Find where the given text appears and provide that cell's center as (X, Y) coordinate. 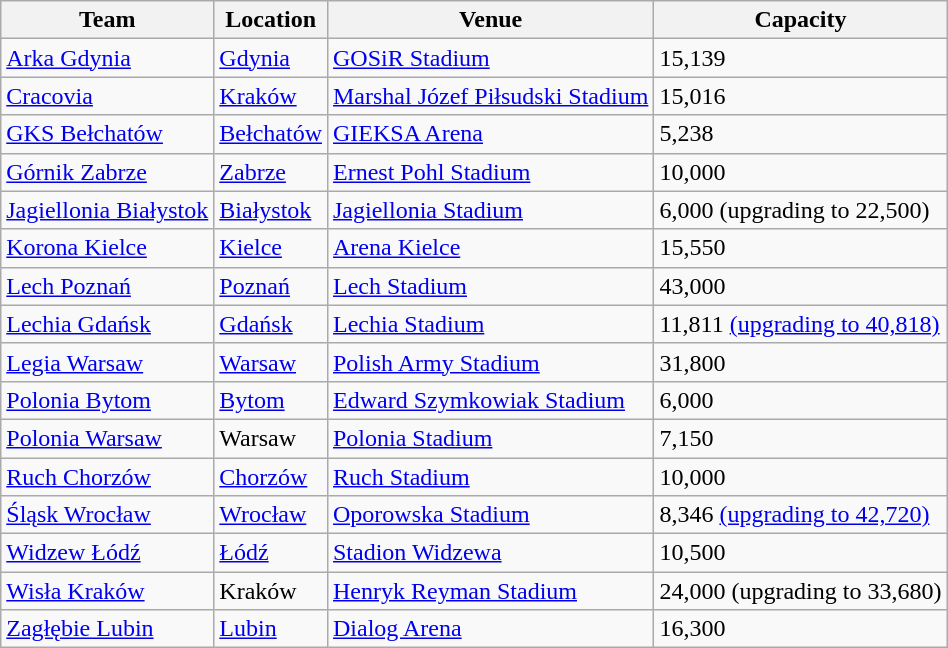
Polonia Stadium (490, 438)
Dialog Arena (490, 629)
Lechia Gdańsk (108, 324)
Legia Warsaw (108, 362)
Polish Army Stadium (490, 362)
16,300 (800, 629)
Zabrze (271, 172)
Edward Szymkowiak Stadium (490, 400)
6,000 (800, 400)
10,500 (800, 553)
Ruch Chorzów (108, 477)
24,000 (upgrading to 33,680) (800, 591)
15,550 (800, 248)
Polonia Warsaw (108, 438)
Team (108, 20)
GKS Bełchatów (108, 134)
8,346 (upgrading to 42,720) (800, 515)
Bytom (271, 400)
15,016 (800, 96)
Arena Kielce (490, 248)
GIEKSA Arena (490, 134)
Lech Poznań (108, 286)
Chorzów (271, 477)
Bełchatów (271, 134)
Lechia Stadium (490, 324)
Gdynia (271, 58)
Górnik Zabrze (108, 172)
43,000 (800, 286)
Henryk Reyman Stadium (490, 591)
6,000 (upgrading to 22,500) (800, 210)
5,238 (800, 134)
Lubin (271, 629)
Location (271, 20)
Poznań (271, 286)
GOSiR Stadium (490, 58)
Arka Gdynia (108, 58)
Gdańsk (271, 324)
Śląsk Wrocław (108, 515)
Ernest Pohl Stadium (490, 172)
Cracovia (108, 96)
Korona Kielce (108, 248)
Białystok (271, 210)
Capacity (800, 20)
Kielce (271, 248)
11,811 (upgrading to 40,818) (800, 324)
Zagłębie Lubin (108, 629)
Venue (490, 20)
15,139 (800, 58)
Widzew Łódź (108, 553)
Marshal Józef Piłsudski Stadium (490, 96)
7,150 (800, 438)
Wisła Kraków (108, 591)
31,800 (800, 362)
Jagiellonia Stadium (490, 210)
Lech Stadium (490, 286)
Łódź (271, 553)
Polonia Bytom (108, 400)
Ruch Stadium (490, 477)
Jagiellonia Białystok (108, 210)
Oporowska Stadium (490, 515)
Wrocław (271, 515)
Stadion Widzewa (490, 553)
